Extract the [x, y] coordinate from the center of the cell holding the provided text.  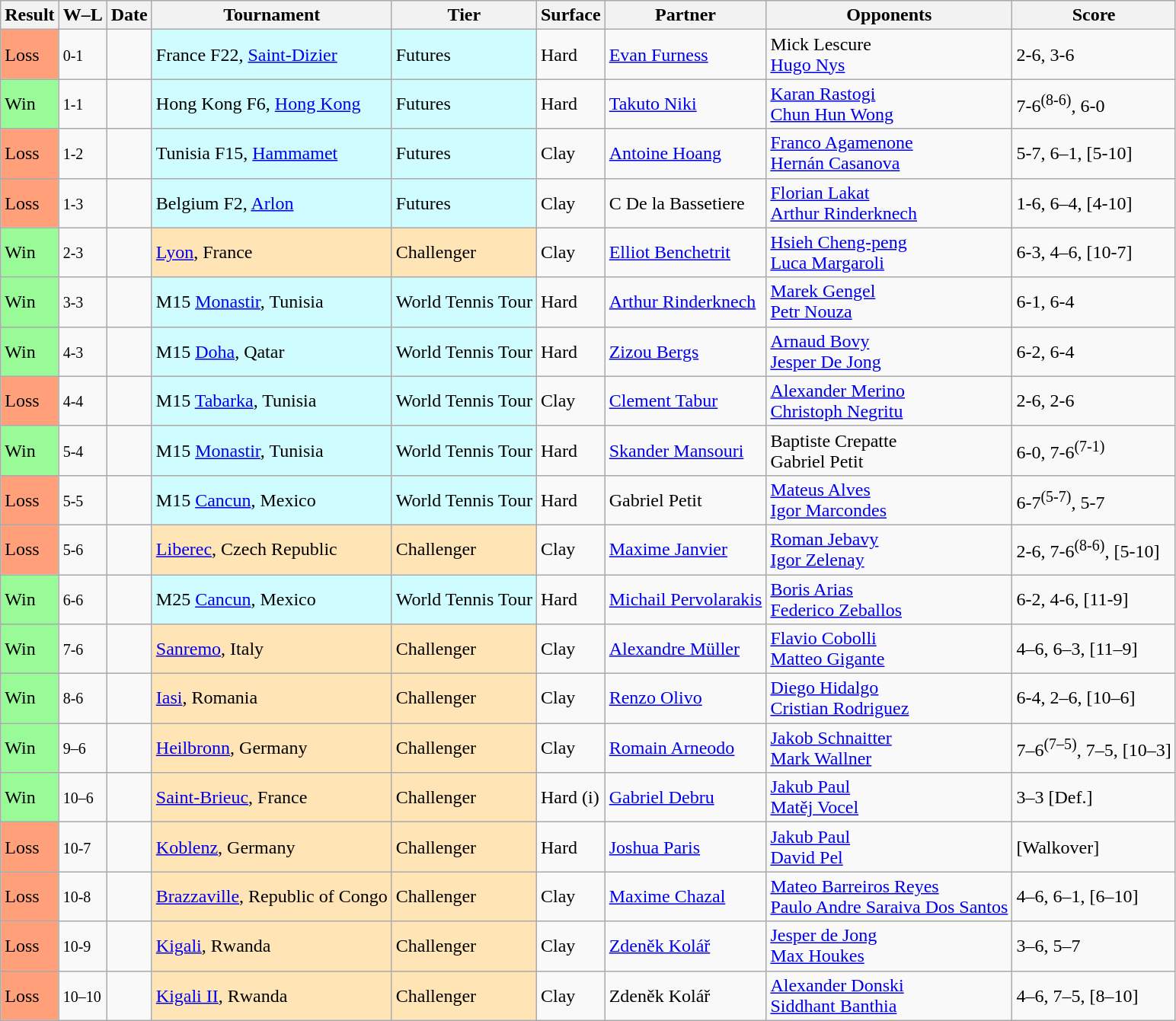
Roman Jebavy Igor Zelenay [890, 550]
6-1, 6-4 [1094, 302]
Joshua Paris [685, 847]
6-3, 4–6, [10-7] [1094, 253]
Jesper de Jong Max Houkes [890, 946]
Tier [464, 15]
4-3 [82, 352]
M25 Cancun, Mexico [271, 598]
7-6(8-6), 6-0 [1094, 104]
Karan Rastogi Chun Hun Wong [890, 104]
Alexander Donski Siddhant Banthia [890, 996]
5-5 [82, 499]
5-6 [82, 550]
Antoine Hoang [685, 154]
10–10 [82, 996]
Arnaud Bovy Jesper De Jong [890, 352]
Hard (i) [570, 798]
Maxime Chazal [685, 897]
5-7, 6–1, [5-10] [1094, 154]
Skander Mansouri [685, 451]
France F22, Saint-Dizier [271, 55]
4–6, 6–1, [6–10] [1094, 897]
Tunisia F15, Hammamet [271, 154]
M15 Cancun, Mexico [271, 499]
Saint-Brieuc, France [271, 798]
1-3 [82, 203]
10-9 [82, 946]
Arthur Rinderknech [685, 302]
Jakub Paul David Pel [890, 847]
10–6 [82, 798]
Hong Kong F6, Hong Kong [271, 104]
4–6, 7–5, [8–10] [1094, 996]
8-6 [82, 699]
4–6, 6–3, [11–9] [1094, 649]
1-6, 6–4, [4-10] [1094, 203]
Elliot Benchetrit [685, 253]
Kigali II, Rwanda [271, 996]
6-4, 2–6, [10–6] [1094, 699]
Baptiste Crepatte Gabriel Petit [890, 451]
Sanremo, Italy [271, 649]
Opponents [890, 15]
9–6 [82, 748]
Flavio Cobolli Matteo Gigante [890, 649]
Result [30, 15]
Partner [685, 15]
Gabriel Debru [685, 798]
6-7(5-7), 5-7 [1094, 499]
7-6 [82, 649]
0-1 [82, 55]
Lyon, France [271, 253]
2-6, 7-6(8-6), [5-10] [1094, 550]
2-6, 3-6 [1094, 55]
Florian Lakat Arthur Rinderknech [890, 203]
[Walkover] [1094, 847]
1-1 [82, 104]
Belgium F2, Arlon [271, 203]
6-0, 7-6(7-1) [1094, 451]
Clement Tabur [685, 400]
3-3 [82, 302]
W–L [82, 15]
Renzo Olivo [685, 699]
Gabriel Petit [685, 499]
Alexander Merino Christoph Negritu [890, 400]
Mateo Barreiros Reyes Paulo Andre Saraiva Dos Santos [890, 897]
Evan Furness [685, 55]
Marek Gengel Petr Nouza [890, 302]
Hsieh Cheng-peng Luca Margaroli [890, 253]
Diego Hidalgo Cristian Rodriguez [890, 699]
Zizou Bergs [685, 352]
Brazzaville, Republic of Congo [271, 897]
Jakub Paul Matěj Vocel [890, 798]
1-2 [82, 154]
2-3 [82, 253]
Franco Agamenone Hernán Casanova [890, 154]
5-4 [82, 451]
6-6 [82, 598]
10-8 [82, 897]
Iasi, Romania [271, 699]
10-7 [82, 847]
Jakob Schnaitter Mark Wallner [890, 748]
M15 Doha, Qatar [271, 352]
Mick Lescure Hugo Nys [890, 55]
Boris Arias Federico Zeballos [890, 598]
Takuto Niki [685, 104]
Romain Arneodo [685, 748]
3–3 [Def.] [1094, 798]
Koblenz, Germany [271, 847]
2-6, 2-6 [1094, 400]
Date [129, 15]
Tournament [271, 15]
3–6, 5–7 [1094, 946]
Michail Pervolarakis [685, 598]
6-2, 6-4 [1094, 352]
Maxime Janvier [685, 550]
M15 Tabarka, Tunisia [271, 400]
Kigali, Rwanda [271, 946]
Alexandre Müller [685, 649]
Liberec, Czech Republic [271, 550]
4-4 [82, 400]
7–6(7–5), 7–5, [10–3] [1094, 748]
6-2, 4-6, [11-9] [1094, 598]
Surface [570, 15]
C De la Bassetiere [685, 203]
Heilbronn, Germany [271, 748]
Score [1094, 15]
Mateus Alves Igor Marcondes [890, 499]
